Pinpoint the cell where the given text exists, returning its (x, y) midpoint coordinate. 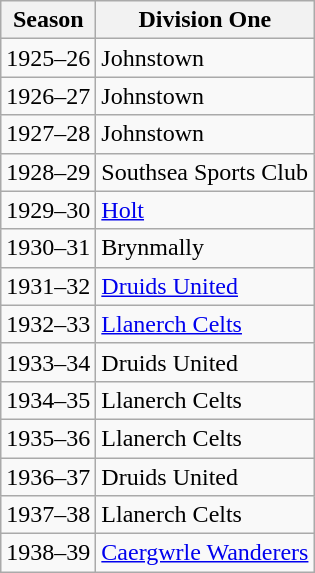
1935–36 (48, 438)
Division One (205, 20)
1931–32 (48, 286)
Caergwrle Wanderers (205, 553)
1928–29 (48, 172)
Holt (205, 210)
1938–39 (48, 553)
1932–33 (48, 324)
1937–38 (48, 515)
1934–35 (48, 400)
1927–28 (48, 134)
1933–34 (48, 362)
1926–27 (48, 96)
1936–37 (48, 477)
Season (48, 20)
1930–31 (48, 248)
Brynmally (205, 248)
1929–30 (48, 210)
1925–26 (48, 58)
Southsea Sports Club (205, 172)
